For the text-containing cell, return its midpoint in (X, Y) coordinate format. 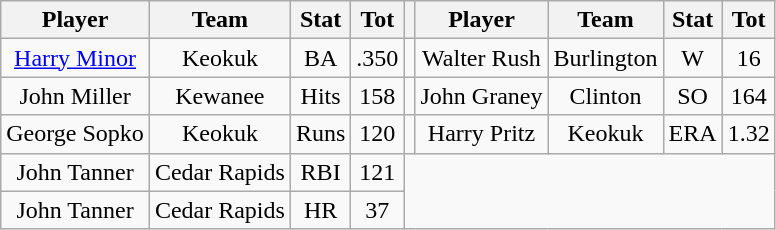
Walter Rush (482, 58)
ERA (692, 134)
Kewanee (220, 96)
George Sopko (76, 134)
SO (692, 96)
BA (320, 58)
John Miller (76, 96)
HR (320, 210)
Burlington (606, 58)
.350 (378, 58)
120 (378, 134)
16 (748, 58)
37 (378, 210)
John Graney (482, 96)
164 (748, 96)
Clinton (606, 96)
1.32 (748, 134)
Runs (320, 134)
Harry Minor (76, 58)
Hits (320, 96)
121 (378, 172)
Harry Pritz (482, 134)
RBI (320, 172)
W (692, 58)
158 (378, 96)
